Capture the cell that displays the provided text and extract its [X, Y] central coordinate. 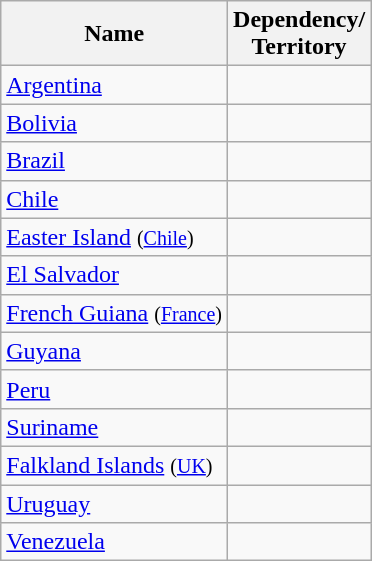
Brazil [114, 161]
Bolivia [114, 123]
El Salvador [114, 275]
French Guiana (France) [114, 313]
Name [114, 34]
Guyana [114, 351]
Argentina [114, 85]
Suriname [114, 427]
Dependency/Territory [300, 34]
Uruguay [114, 503]
Easter Island (Chile) [114, 237]
Chile [114, 199]
Peru [114, 389]
Venezuela [114, 542]
Falkland Islands (UK) [114, 465]
